Extract the [x, y] coordinate from the center of the cell holding the provided text.  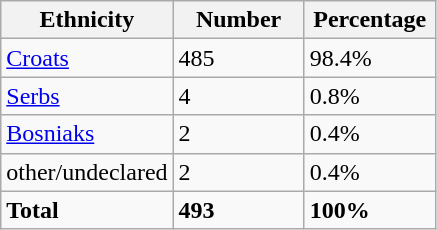
Total [87, 210]
485 [238, 58]
Croats [87, 58]
0.8% [370, 96]
Bosniaks [87, 134]
Number [238, 20]
100% [370, 210]
Ethnicity [87, 20]
other/undeclared [87, 172]
Serbs [87, 96]
98.4% [370, 58]
Percentage [370, 20]
4 [238, 96]
493 [238, 210]
